Extract the [X, Y] coordinate from the center of the cell holding the provided text.  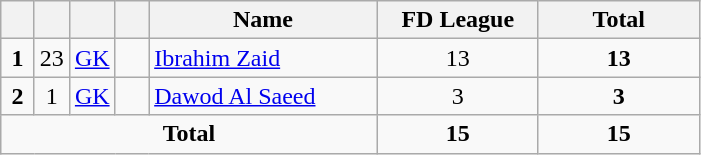
FD League [458, 20]
2 [18, 96]
Ibrahim Zaid [264, 58]
23 [52, 58]
Name [264, 20]
Dawod Al Saeed [264, 96]
